Extract the (x, y) coordinate from the center of the cell holding the provided text.  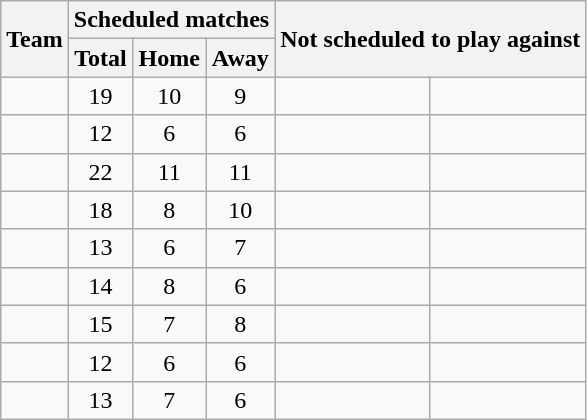
22 (100, 172)
Not scheduled to play against (430, 39)
Away (240, 58)
Scheduled matches (171, 20)
Team (35, 39)
9 (240, 96)
19 (100, 96)
18 (100, 210)
14 (100, 286)
Home (170, 58)
15 (100, 324)
Total (100, 58)
